Identify which cell holds the provided text, then report its [X, Y] central coordinate. 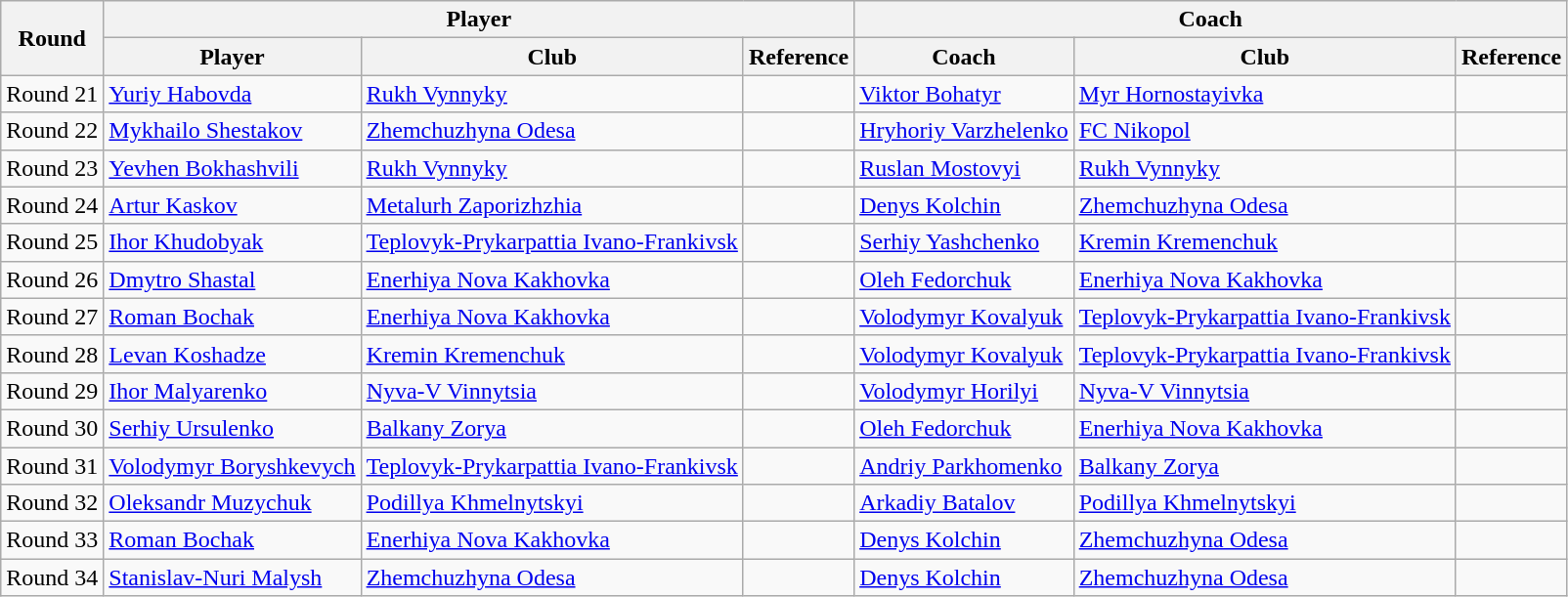
Artur Kaskov [233, 205]
Metalurh Zaporizhzhia [551, 205]
Hryhoriy Varzhelenko [964, 131]
Round 25 [53, 242]
Round 21 [53, 94]
Ihor Malyarenko [233, 391]
Serhiy Yashchenko [964, 242]
Arkadiy Batalov [964, 503]
Oleksandr Muzychuk [233, 503]
Mykhailo Shestakov [233, 131]
Round [53, 38]
Viktor Bohatyr [964, 94]
Round 23 [53, 168]
Stanislav-Nuri Malysh [233, 577]
Yevhen Bokhashvili [233, 168]
Dmytro Shastal [233, 279]
Round 24 [53, 205]
Yuriy Habovda [233, 94]
Andriy Parkhomenko [964, 466]
Round 33 [53, 540]
Round 26 [53, 279]
Round 30 [53, 428]
Volodymyr Boryshkevych [233, 466]
Round 32 [53, 503]
FC Nikopol [1265, 131]
Round 34 [53, 577]
Round 31 [53, 466]
Volodymyr Horilyi [964, 391]
Ruslan Mostovyi [964, 168]
Round 29 [53, 391]
Round 28 [53, 354]
Round 27 [53, 317]
Serhiy Ursulenko [233, 428]
Ihor Khudobyak [233, 242]
Myr Hornostayivka [1265, 94]
Levan Koshadze [233, 354]
Round 22 [53, 131]
